Provide the [x, y] coordinate of the cell's center where the given text is located.  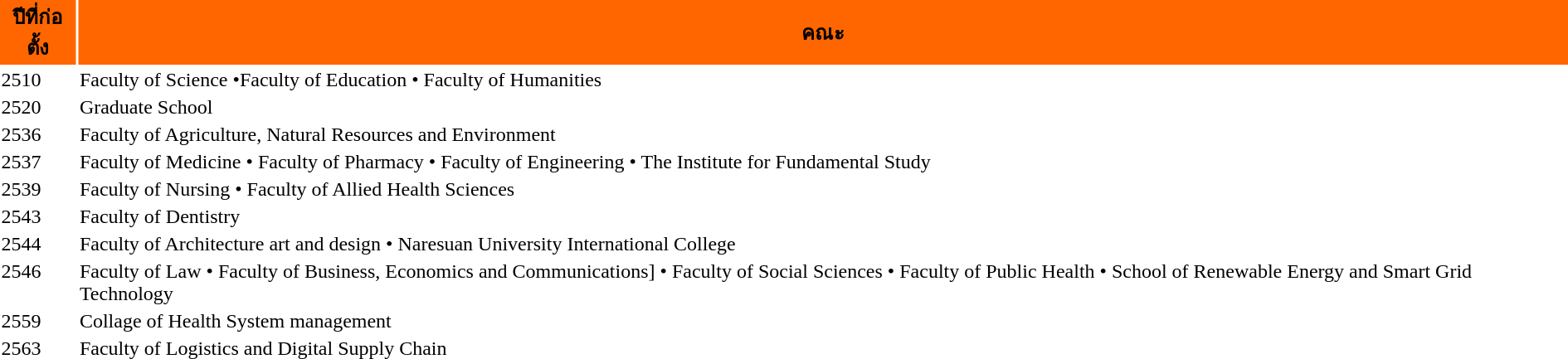
Faculty of Dentistry [823, 216]
ปีที่ก่อตั้ง [38, 32]
Faculty of Science •Faculty of Education • Faculty of Humanities [823, 80]
2537 [38, 162]
Collage of Health System management [823, 321]
2539 [38, 189]
Faculty of Medicine • Faculty of Pharmacy • Faculty of Engineering • The Institute for Fundamental Study [823, 162]
คณะ [823, 32]
2510 [38, 80]
2536 [38, 134]
Faculty of Architecture art and design • Naresuan University International College [823, 244]
Graduate School [823, 107]
2546 [38, 282]
2520 [38, 107]
Faculty of Agriculture, Natural Resources and Environment [823, 134]
2543 [38, 216]
Faculty of Nursing • Faculty of Allied Health Sciences [823, 189]
2559 [38, 321]
2544 [38, 244]
